From the cell containing the given text, extract its center point as [X, Y] coordinate. 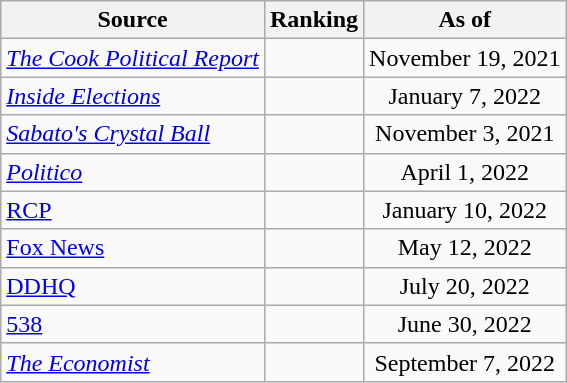
November 19, 2021 [465, 58]
RCP [133, 210]
June 30, 2022 [465, 324]
January 10, 2022 [465, 210]
Fox News [133, 248]
Ranking [314, 20]
Inside Elections [133, 96]
Source [133, 20]
DDHQ [133, 286]
April 1, 2022 [465, 172]
May 12, 2022 [465, 248]
The Economist [133, 362]
November 3, 2021 [465, 134]
538 [133, 324]
Politico [133, 172]
The Cook Political Report [133, 58]
Sabato's Crystal Ball [133, 134]
July 20, 2022 [465, 286]
September 7, 2022 [465, 362]
January 7, 2022 [465, 96]
As of [465, 20]
